Locate the cell with the specified text and output its [X, Y] center coordinate. 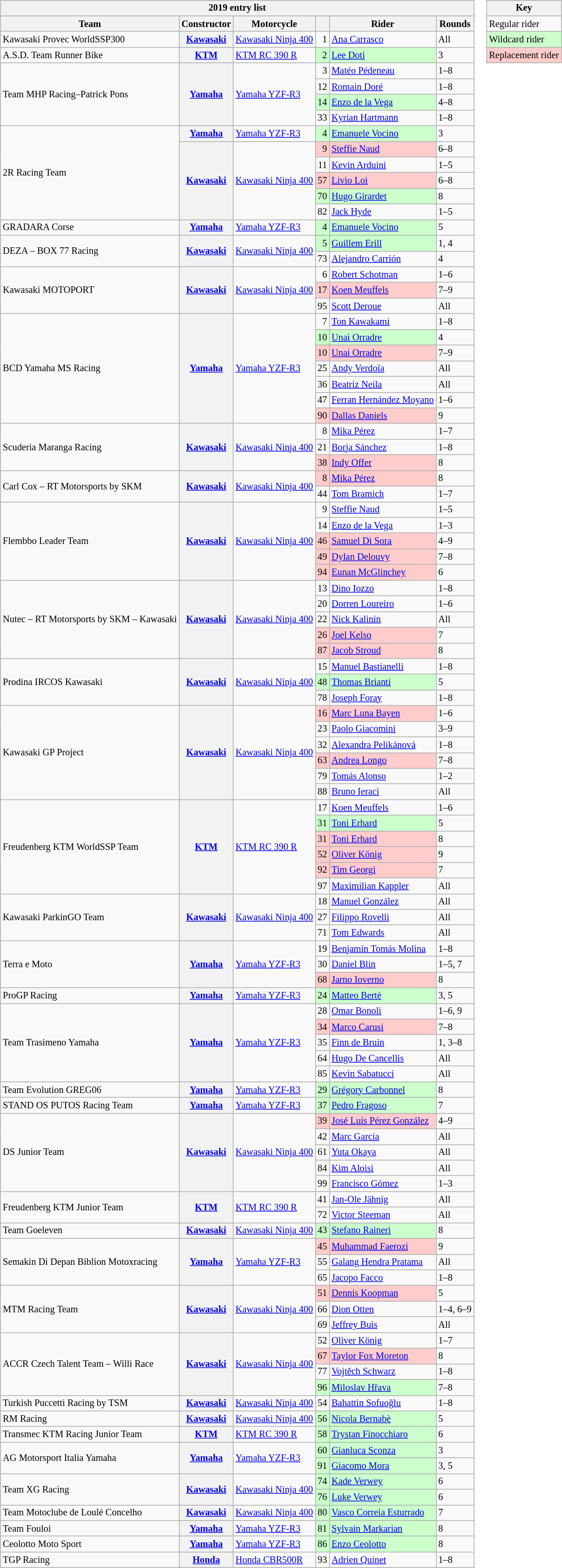
Kawasaki MOTOPORT [90, 291]
Dallas Daniels [383, 416]
21 [322, 447]
Jacob Stroud [383, 651]
94 [322, 572]
Eunan McGlinchey [383, 572]
99 [322, 1184]
73 [322, 259]
Scott Deroue [383, 306]
Jan-Ole Jähnig [383, 1200]
1–4, 6–9 [454, 1309]
Jeffrey Buis [383, 1325]
97 [322, 886]
Marco Carusi [383, 1027]
ProGP Racing [90, 996]
69 [322, 1325]
Lee Doti [383, 55]
96 [322, 1387]
Kawasaki ParkinGO Team [90, 917]
Wildcard rider [524, 40]
Kyrian Hartmann [383, 118]
Jacopo Facco [383, 1278]
72 [322, 1215]
Hugo De Cancellis [383, 1059]
Freudenberg KTM Junior Team [90, 1207]
Gianluca Sconza [383, 1450]
Giacomo Mora [383, 1466]
45 [322, 1246]
Honda [206, 1560]
Muhammad Faerozi [383, 1246]
66 [322, 1309]
Carl Cox – RT Motorsports by SKM [90, 486]
ACCR Czech Talent Team – Willi Race [90, 1364]
Finn de Bruin [383, 1043]
82 [322, 212]
35 [322, 1043]
Jarno Ioverno [383, 980]
93 [322, 1560]
Matteo Bertè [383, 996]
Team Trasimeno Yamaha [90, 1043]
Thomas Brianti [383, 682]
23 [322, 729]
Marc Luna Bayen [383, 713]
Adrien Quinet [383, 1560]
41 [322, 1200]
Kevin Arduini [383, 165]
29 [322, 1090]
Tom Edwards [383, 933]
19 [322, 949]
Vasco Correia Esturrado [383, 1513]
1, 3–8 [454, 1043]
58 [322, 1434]
38 [322, 463]
Matéo Pédeneau [383, 71]
BCD Yamaha MS Racing [90, 369]
Romain Doré [383, 87]
4–8 [454, 102]
Transmec KTM Racing Junior Team [90, 1434]
Joseph Foray [383, 698]
Miloslav Hřava [383, 1387]
65 [322, 1278]
Paolo Giacomini [383, 729]
Kevin Sabatucci [383, 1074]
57 [322, 181]
Pedro Fragoso [383, 1106]
Benjamín Tomás Molina [383, 949]
61 [322, 1153]
Honda CBR500R [274, 1560]
47 [322, 400]
Taylor Fox Moreton [383, 1356]
32 [322, 745]
25 [322, 369]
46 [322, 541]
11 [322, 165]
70 [322, 197]
Luke Verwey [383, 1497]
Motorcycle [274, 24]
Dylan Delouvy [383, 557]
2R Racing Team [90, 173]
27 [322, 917]
Daniel Blin [383, 964]
Kim Aloisi [383, 1168]
92 [322, 870]
30 [322, 964]
Guillem Erill [383, 243]
Vojtěch Schwarz [383, 1372]
Ana Carrasco [383, 40]
1, 4 [454, 243]
Andrea Longo [383, 760]
Scuderia Maranga Racing [90, 447]
84 [322, 1168]
68 [322, 980]
2019 entry list [237, 8]
Dennis Koopman [383, 1293]
24 [322, 996]
60 [322, 1450]
Bahattin Sofuoğlu [383, 1403]
85 [322, 1074]
RM Racing [90, 1419]
MTM Racing Team [90, 1309]
GRADARA Corse [90, 228]
18 [322, 902]
Borja Sánchez [383, 447]
Semakin Di Depan Biblion Motoxracing [90, 1262]
1–2 [454, 776]
Freudenberg KTM WorldSSP Team [90, 847]
13 [322, 588]
63 [322, 760]
77 [322, 1372]
79 [322, 776]
67 [322, 1356]
20 [322, 604]
AG Motorsport Italia Yamaha [90, 1458]
44 [322, 494]
43 [322, 1231]
51 [322, 1293]
36 [322, 384]
Manuel González [383, 902]
Francisco Gómez [383, 1184]
Nick Kalinin [383, 619]
Omar Bonoli [383, 1011]
34 [322, 1027]
1–5, 7 [454, 964]
Kade Verwey [383, 1481]
87 [322, 651]
Team Motoclube de Loulé Concelho [90, 1513]
95 [322, 306]
Beatriz Neila [383, 384]
Joel Kelso [383, 635]
Turkish Puccetti Racing by TSM [90, 1403]
DEZA – BOX 77 Racing [90, 251]
Dino Iozzo [383, 588]
54 [322, 1403]
3–9 [454, 729]
Rounds [454, 24]
Ceolotto Moto Sport [90, 1544]
DS Junior Team [90, 1152]
Yuta Okaya [383, 1153]
Trystan Finocchiaro [383, 1434]
39 [322, 1121]
Sylvain Markarian [383, 1528]
74 [322, 1481]
Galang Hendra Pratama [383, 1262]
42 [322, 1137]
Nicola Bernabè [383, 1419]
Team Goeleven [90, 1231]
Team [90, 24]
33 [322, 118]
64 [322, 1059]
1 [322, 40]
2 [322, 55]
STAND OS PUTOS Racing Team [90, 1106]
Key [524, 8]
86 [322, 1544]
49 [322, 557]
37 [322, 1106]
71 [322, 933]
Kawasaki Provec WorldSSP300 [90, 40]
78 [322, 698]
Kawasaki GP Project [90, 753]
55 [322, 1262]
26 [322, 635]
Team Evolution GREG06 [90, 1090]
Alexandra Pelikánová [383, 745]
Andy Verdoïa [383, 369]
Livio Loi [383, 181]
Team XG Racing [90, 1489]
Bruno Ieraci [383, 792]
88 [322, 792]
28 [322, 1011]
1–6, 9 [454, 1011]
Indy Offer [383, 463]
80 [322, 1513]
90 [322, 416]
Terra e Moto [90, 964]
Flembbo Leader Team [90, 541]
Jack Hyde [383, 212]
Dorren Loureiro [383, 604]
Constructor [206, 24]
76 [322, 1497]
16 [322, 713]
Team MHP Racing–Patrick Pons [90, 94]
Regular rider [524, 24]
Team Fouloi [90, 1528]
81 [322, 1528]
48 [322, 682]
Rider [383, 24]
15 [322, 666]
22 [322, 619]
Manuel Bastianelli [383, 666]
Dion Otten [383, 1309]
A.S.D. Team Runner Bike [90, 55]
Samuel Di Sora [383, 541]
Marc García [383, 1137]
Grégory Carbonnel [383, 1090]
Filippo Rovelli [383, 917]
Stefano Raineri [383, 1231]
Ton Kawakami [383, 322]
Prodina IRCOS Kawasaki [90, 682]
Replacement rider [524, 55]
12 [322, 87]
Tomás Alonso [383, 776]
Hugo Girardet [383, 197]
91 [322, 1466]
Robert Schotman [383, 275]
Tom Bramich [383, 494]
José Luis Pérez González [383, 1121]
Maximilian Kappler [383, 886]
Tim Georgi [383, 870]
Enzo Ceolotto [383, 1544]
Victor Steeman [383, 1215]
56 [322, 1419]
Alejandro Carrión [383, 259]
Ferran Hernández Moyano [383, 400]
Nutec – RT Motorsports by SKM – Kawasaki [90, 619]
TGP Racing [90, 1560]
